Return the [x, y] coordinate for the center point of the cell that contains the specified text.  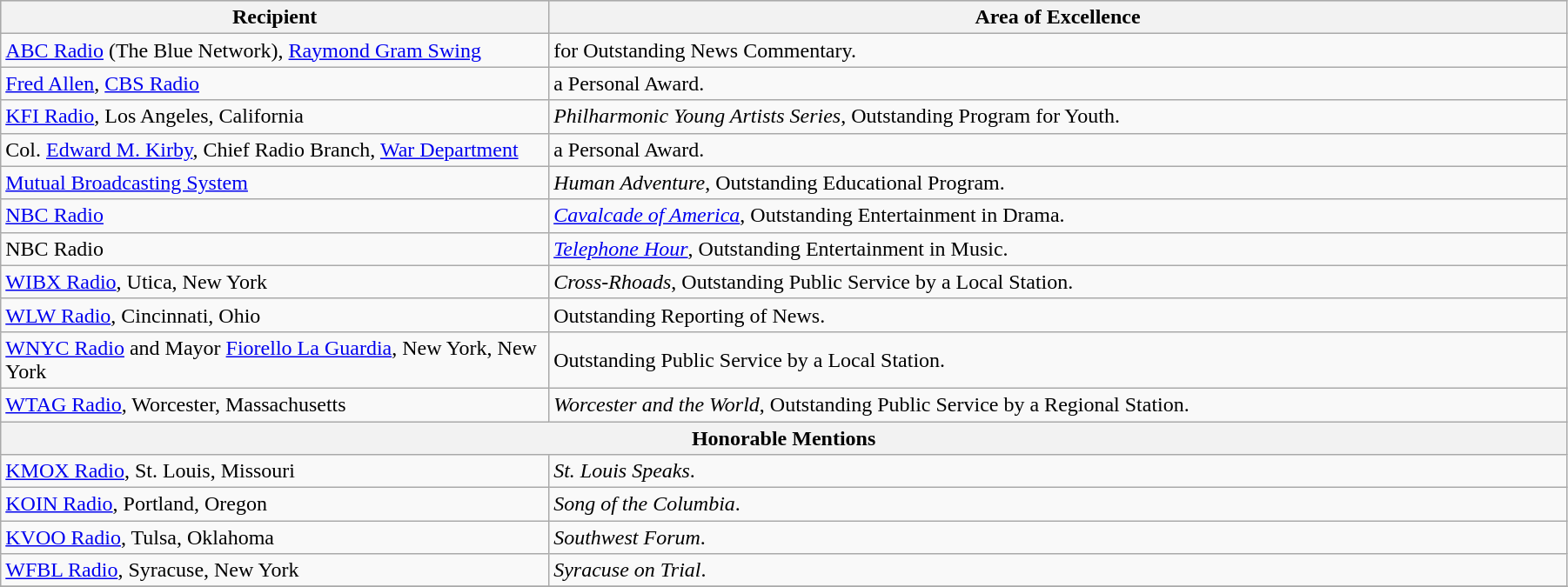
WIBX Radio, Utica, New York [275, 282]
Honorable Mentions [784, 437]
for Outstanding News Commentary. [1058, 50]
Southwest Forum. [1058, 537]
ABC Radio (The Blue Network), Raymond Gram Swing [275, 50]
KVOO Radio, Tulsa, Oklahoma [275, 537]
WLW Radio, Cincinnati, Ohio [275, 315]
WFBL Radio, Syracuse, New York [275, 570]
Fred Allen, CBS Radio [275, 83]
KOIN Radio, Portland, Oregon [275, 504]
Outstanding Public Service by a Local Station. [1058, 360]
WTAG Radio, Worcester, Massachusetts [275, 404]
Human Adventure, Outstanding Educational Program. [1058, 183]
WNYC Radio and Mayor Fiorello La Guardia, New York, New York [275, 360]
KMOX Radio, St. Louis, Missouri [275, 471]
KFI Radio, Los Angeles, California [275, 117]
Syracuse on Trial. [1058, 570]
Recipient [275, 17]
St. Louis Speaks. [1058, 471]
Philharmonic Young Artists Series, Outstanding Program for Youth. [1058, 117]
Outstanding Reporting of News. [1058, 315]
Telephone Hour, Outstanding Entertainment in Music. [1058, 249]
Mutual Broadcasting System [275, 183]
Song of the Columbia. [1058, 504]
Cavalcade of America, Outstanding Entertainment in Drama. [1058, 216]
Cross-Rhoads, Outstanding Public Service by a Local Station. [1058, 282]
Col. Edward M. Kirby, Chief Radio Branch, War Department [275, 150]
Worcester and the World, Outstanding Public Service by a Regional Station. [1058, 404]
Area of Excellence [1058, 17]
